Find where the given text appears and provide that cell's center as [X, Y] coordinate. 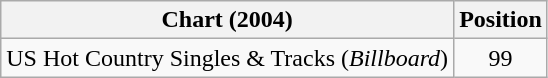
US Hot Country Singles & Tracks (Billboard) [228, 58]
99 [501, 58]
Chart (2004) [228, 20]
Position [501, 20]
